Determine the [x, y] coordinate at the center of the cell enclosing the given text.  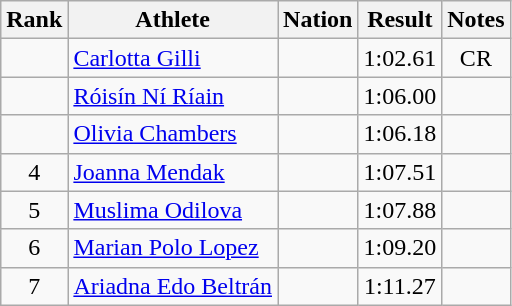
Notes [476, 20]
1:02.61 [400, 58]
Muslima Odilova [173, 210]
Ariadna Edo Beltrán [173, 286]
Result [400, 20]
Nation [318, 20]
4 [34, 172]
Róisín Ní Ríain [173, 96]
Athlete [173, 20]
CR [476, 58]
5 [34, 210]
1:07.51 [400, 172]
1:06.18 [400, 134]
7 [34, 286]
1:09.20 [400, 248]
1:06.00 [400, 96]
Marian Polo Lopez [173, 248]
1:11.27 [400, 286]
6 [34, 248]
1:07.88 [400, 210]
Rank [34, 20]
Carlotta Gilli [173, 58]
Olivia Chambers [173, 134]
Joanna Mendak [173, 172]
